Provide the [x, y] coordinate of the cell's center where the given text is located.  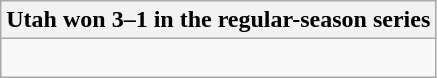
Utah won 3–1 in the regular-season series [218, 20]
